Return (x, y) of the center of cell containing provided text 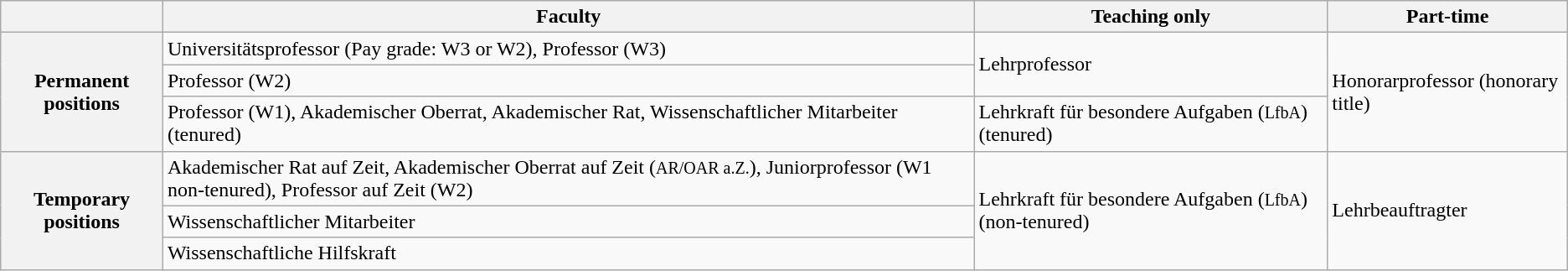
Lehrkraft für besondere Aufgaben (LfbA) (non-tenured) (1151, 210)
Teaching only (1151, 17)
Universitätsprofessor (Pay grade: W3 or W2), Professor (W3) (568, 49)
Faculty (568, 17)
Permanent positions (82, 92)
Wissenschaftlicher Mitarbeiter (568, 221)
Temporary positions (82, 210)
Professor (W2) (568, 81)
Lehrbeauftragter (1447, 210)
Wissenschaftliche Hilfskraft (568, 253)
Part-time (1447, 17)
Honorarprofessor (honorary title) (1447, 92)
Akademischer Rat auf Zeit, Akademischer Oberrat auf Zeit (AR/OAR a.Z.), Juniorprofessor (W1 non-tenured), Professor auf Zeit (W2) (568, 178)
Lehrkraft für besondere Aufgaben (LfbA) (tenured) (1151, 124)
Professor (W1), Akademischer Oberrat, Akademischer Rat, Wissenschaftlicher Mitarbeiter (tenured) (568, 124)
Lehrprofessor (1151, 65)
